Search for the cell housing the specified text and yield its (X, Y) center coordinate. 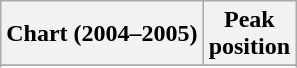
Peakposition (249, 34)
Chart (2004–2005) (102, 34)
